Determine the [x, y] coordinate at the center of the cell enclosing the given text.  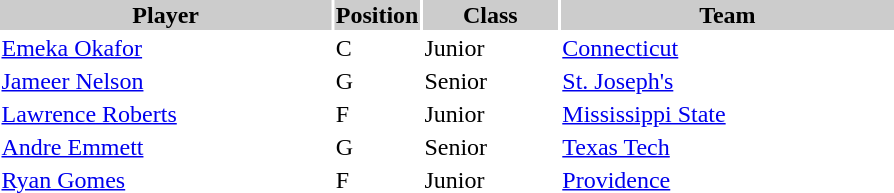
F [377, 114]
Andre Emmett [166, 147]
C [377, 48]
Emeka Okafor [166, 48]
Position [377, 15]
Jameer Nelson [166, 81]
Texas Tech [728, 147]
Player [166, 15]
Team [728, 15]
Mississippi State [728, 114]
Lawrence Roberts [166, 114]
Connecticut [728, 48]
St. Joseph's [728, 81]
Class [490, 15]
